Detect which cell encompasses the target text, then output its (X, Y) center coordinate. 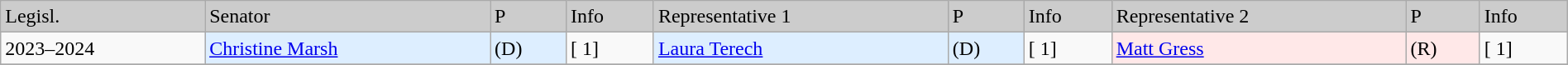
Representative 2 (1259, 17)
Matt Gress (1259, 48)
Senator (347, 17)
Laura Terech (801, 48)
Representative 1 (801, 17)
Christine Marsh (347, 48)
Legisl. (103, 17)
2023–2024 (103, 48)
(R) (1442, 48)
